Find where the given text appears and provide that cell's center as (x, y) coordinate. 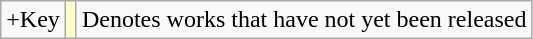
Denotes works that have not yet been released (304, 20)
+Key (34, 20)
